Scan for the cell matching the given text and deliver its (X, Y) coordinate at center. 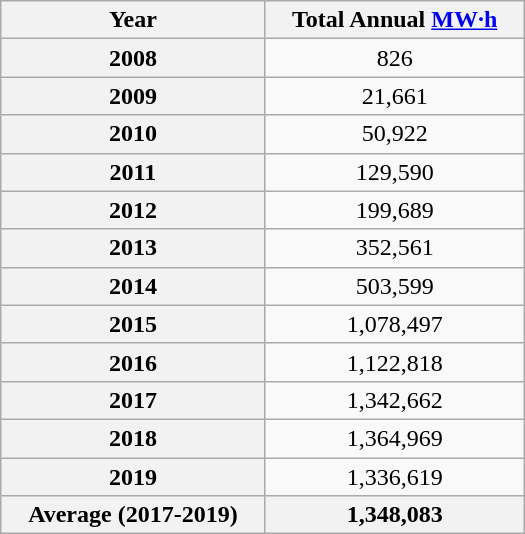
1,342,662 (394, 400)
826 (394, 58)
2012 (133, 210)
2008 (133, 58)
2014 (133, 286)
199,689 (394, 210)
2010 (133, 134)
21,661 (394, 96)
1,348,083 (394, 515)
2013 (133, 248)
2018 (133, 438)
50,922 (394, 134)
Total Annual MW·h (394, 20)
352,561 (394, 248)
1,364,969 (394, 438)
1,336,619 (394, 477)
Year (133, 20)
129,590 (394, 172)
2009 (133, 96)
1,078,497 (394, 324)
2015 (133, 324)
Average (2017-2019) (133, 515)
503,599 (394, 286)
1,122,818 (394, 362)
2016 (133, 362)
2011 (133, 172)
2017 (133, 400)
2019 (133, 477)
